Extract the [x, y] coordinate from the center of the cell holding the provided text.  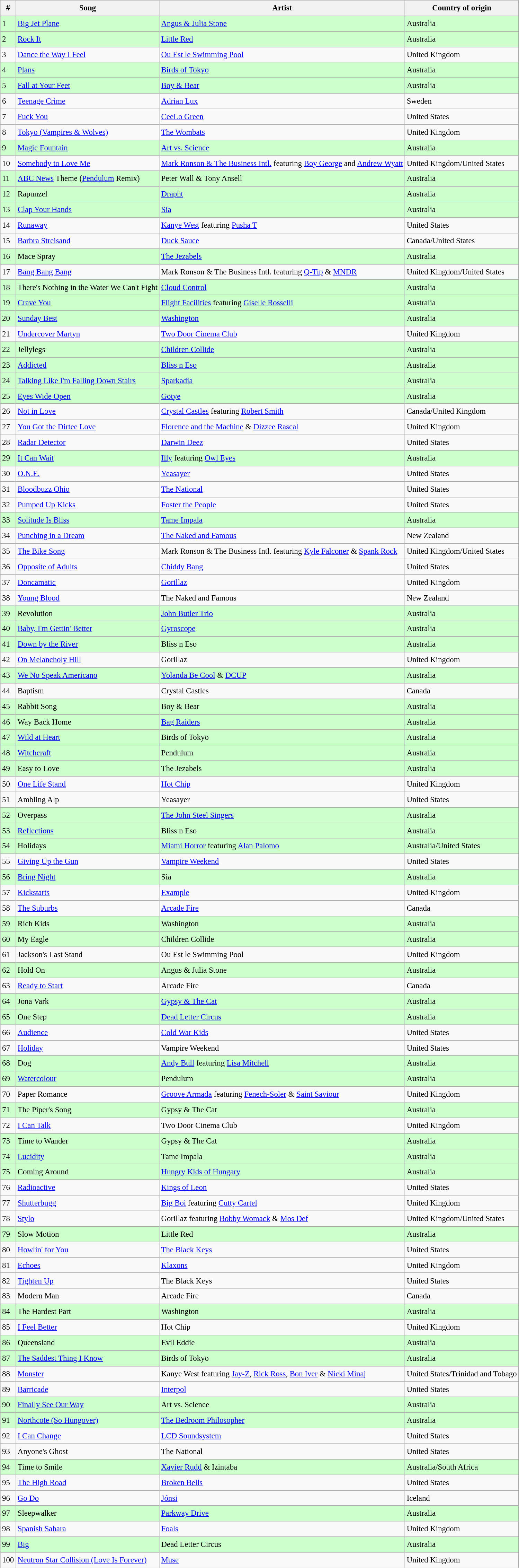
Watercolour [88, 1079]
98 [8, 1529]
17 [8, 272]
Lucidity [88, 1157]
Evil Eddie [282, 1343]
The Bike Song [88, 552]
45 [8, 706]
Crystal Castles featuring Robert Smith [282, 412]
83 [8, 1296]
73 [8, 1141]
33 [8, 520]
The Wombats [282, 132]
21 [8, 334]
You Got the Dirtee Love [88, 427]
81 [8, 1265]
Stylo [88, 1218]
41 [8, 645]
Barricade [88, 1390]
Duck Sauce [282, 241]
Sunday Best [88, 319]
Slow Motion [88, 1234]
United States/Trinidad and Tobago [462, 1374]
Dog [88, 1064]
94 [8, 1467]
58 [8, 909]
Opposite of Adults [88, 567]
Witchcraft [88, 753]
Rabbit Song [88, 706]
Kings of Leon [282, 1188]
5 [8, 86]
Bag Raiders [282, 722]
Chiddy Bang [282, 567]
8 [8, 132]
57 [8, 893]
Jona Vark [88, 1001]
100 [8, 1560]
47 [8, 737]
Darwin Deez [282, 443]
27 [8, 427]
9 [8, 148]
Hold On [88, 970]
Fuck You [88, 116]
24 [8, 380]
Canada/United Kingdom [462, 412]
Foals [282, 1529]
78 [8, 1218]
O.N.E. [88, 474]
48 [8, 753]
Go Do [88, 1498]
Jackson's Last Stand [88, 955]
86 [8, 1343]
19 [8, 303]
Bloodbuzz Ohio [88, 489]
95 [8, 1482]
Adrian Lux [282, 101]
88 [8, 1374]
Canada/United States [462, 241]
John Butler Trio [282, 613]
LCD Soundsystem [282, 1436]
Flight Facilities featuring Giselle Rosselli [282, 303]
Bring Night [88, 877]
74 [8, 1157]
Time to Smile [88, 1467]
Neutron Star Collision (Love Is Forever) [88, 1560]
35 [8, 552]
46 [8, 722]
61 [8, 955]
Sleepwalker [88, 1514]
Anyone's Ghost [88, 1451]
Monster [88, 1374]
Big Boi featuring Cutty Cartel [282, 1203]
62 [8, 970]
Pumped Up Kicks [88, 505]
85 [8, 1327]
Paper Romance [88, 1094]
6 [8, 101]
There's Nothing in the Water We Can't Fight [88, 288]
Drapht [282, 194]
Big Jet Plane [88, 24]
79 [8, 1234]
Ambling Alp [88, 800]
Big [88, 1545]
49 [8, 769]
Country of origin [462, 8]
Modern Man [88, 1296]
Magic Fountain [88, 148]
4 [8, 70]
67 [8, 1048]
Way Back Home [88, 722]
Echoes [88, 1265]
Solitude Is Bliss [88, 520]
37 [8, 582]
Radioactive [88, 1188]
Undercover Martyn [88, 334]
It Can Wait [88, 458]
11 [8, 179]
2 [8, 40]
89 [8, 1390]
Groove Armada featuring Fenech-Soler & Saint Saviour [282, 1094]
Sweden [462, 101]
Holidays [88, 846]
91 [8, 1421]
Clap Your Hands [88, 210]
7 [8, 116]
Rapunzel [88, 194]
Tokyo (Vampires & Wolves) [88, 132]
65 [8, 1017]
The High Road [88, 1482]
15 [8, 241]
44 [8, 691]
Reflections [88, 831]
76 [8, 1188]
64 [8, 1001]
Artist [282, 8]
60 [8, 939]
Bang Bang Bang [88, 272]
87 [8, 1358]
96 [8, 1498]
Wild at Heart [88, 737]
99 [8, 1545]
28 [8, 443]
The Saddest Thing I Know [88, 1358]
32 [8, 505]
14 [8, 225]
72 [8, 1125]
Ready to Start [88, 986]
18 [8, 288]
I Can Talk [88, 1125]
Queensland [88, 1343]
Fall at Your Feet [88, 86]
Song [88, 8]
Klaxons [282, 1265]
Howlin' for You [88, 1250]
80 [8, 1250]
Plans [88, 70]
3 [8, 55]
23 [8, 365]
43 [8, 676]
Holiday [88, 1048]
Mark Ronson & The Business Intl. featuring Kyle Falconer & Spank Rock [282, 552]
10 [8, 164]
31 [8, 489]
1 [8, 24]
Mace Spray [88, 256]
I Feel Better [88, 1327]
56 [8, 877]
Parkway Drive [282, 1514]
63 [8, 986]
Runaway [88, 225]
Gorillaz featuring Bobby Womack & Mos Def [282, 1218]
16 [8, 256]
Young Blood [88, 598]
69 [8, 1079]
54 [8, 846]
84 [8, 1312]
68 [8, 1064]
97 [8, 1514]
29 [8, 458]
38 [8, 598]
We No Speak Americano [88, 676]
42 [8, 660]
The Suburbs [88, 909]
Radar Detector [88, 443]
Addicted [88, 365]
55 [8, 861]
30 [8, 474]
Yolanda Be Cool & DCUP [282, 676]
39 [8, 613]
36 [8, 567]
Xavier Rudd & Izintaba [282, 1467]
Mark Ronson & The Business Intl. featuring Q-Tip & MNDR [282, 272]
Finally See Our Way [88, 1405]
Kanye West featuring Jay-Z, Rick Ross, Bon Iver & Nicki Minaj [282, 1374]
The John Steel Singers [282, 815]
Punching in a Dream [88, 536]
Eyes Wide Open [88, 396]
Jónsi [282, 1498]
Crave You [88, 303]
77 [8, 1203]
The Piper's Song [88, 1110]
22 [8, 349]
Rock It [88, 40]
70 [8, 1094]
CeeLo Green [282, 116]
Kanye West featuring Pusha T [282, 225]
Coming Around [88, 1172]
Gotye [282, 396]
Gyroscope [282, 629]
Down by the River [88, 645]
Dance the Way I Feel [88, 55]
53 [8, 831]
Kickstarts [88, 893]
Northcote (So Hungover) [88, 1421]
I Can Change [88, 1436]
Cloud Control [282, 288]
40 [8, 629]
Tighten Up [88, 1281]
Giving Up the Gun [88, 861]
On Melancholy Hill [88, 660]
92 [8, 1436]
Barbra Streisand [88, 241]
Mark Ronson & The Business Intl. featuring Boy George and Andrew Wyatt [282, 164]
26 [8, 412]
Spanish Sahara [88, 1529]
Foster the People [282, 505]
Audience [88, 1033]
Australia/United States [462, 846]
Easy to Love [88, 769]
Broken Bells [282, 1482]
Shutterbugg [88, 1203]
Iceland [462, 1498]
ABC News Theme (Pendulum Remix) [88, 179]
One Life Stand [88, 784]
71 [8, 1110]
Sparkadia [282, 380]
Time to Wander [88, 1141]
34 [8, 536]
Rich Kids [88, 924]
20 [8, 319]
Australia/South Africa [462, 1467]
51 [8, 800]
66 [8, 1033]
90 [8, 1405]
Overpass [88, 815]
Florence and the Machine & Dizzee Rascal [282, 427]
Hungry Kids of Hungary [282, 1172]
Talking Like I'm Falling Down Stairs [88, 380]
Interpol [282, 1390]
52 [8, 815]
Peter Wall & Tony Ansell [282, 179]
Doncamatic [88, 582]
Not in Love [88, 412]
The Bedroom Philosopher [282, 1421]
50 [8, 784]
Miami Horror featuring Alan Palomo [282, 846]
75 [8, 1172]
Cold War Kids [282, 1033]
Example [282, 893]
Crystal Castles [282, 691]
The Hardest Part [88, 1312]
Baptism [88, 691]
12 [8, 194]
Andy Bull featuring Lisa Mitchell [282, 1064]
Muse [282, 1560]
Teenage Crime [88, 101]
25 [8, 396]
Jellylegs [88, 349]
13 [8, 210]
93 [8, 1451]
82 [8, 1281]
# [8, 8]
Baby, I'm Gettin' Better [88, 629]
Revolution [88, 613]
My Eagle [88, 939]
59 [8, 924]
Illy featuring Owl Eyes [282, 458]
Somebody to Love Me [88, 164]
One Step [88, 1017]
